Identify which cell holds the provided text, then report its [X, Y] central coordinate. 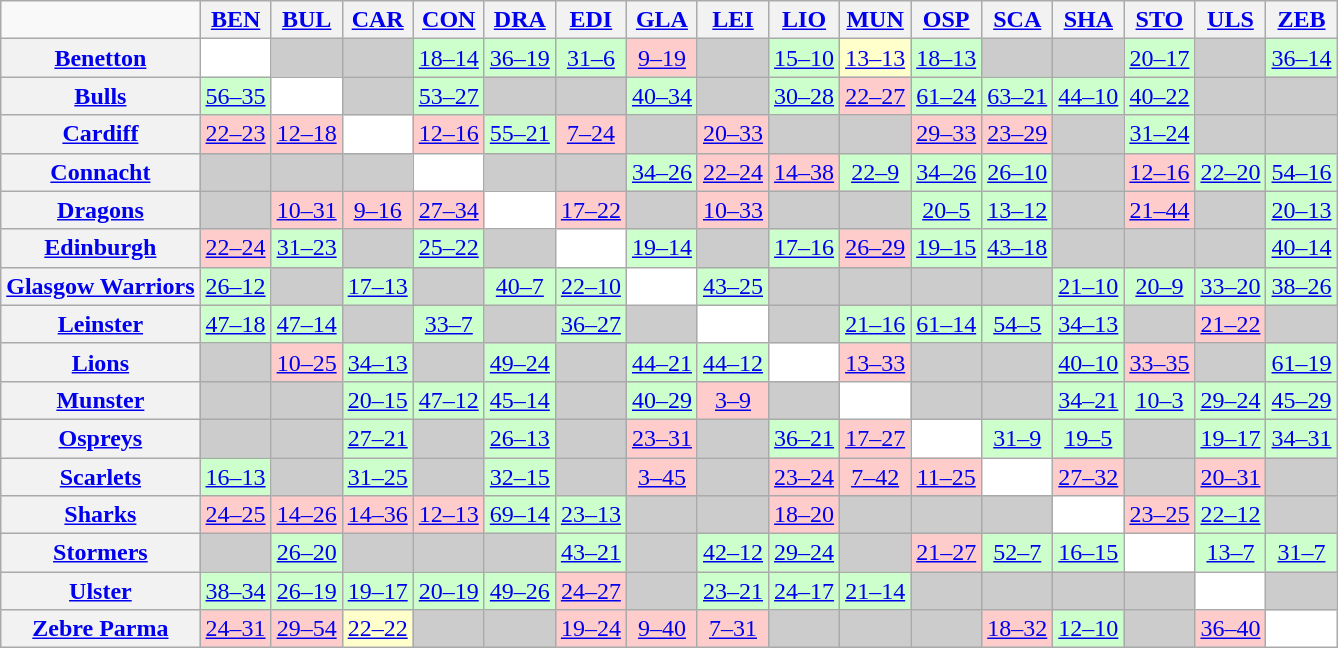
ULS [1230, 20]
21–22 [1230, 324]
47–18 [236, 324]
3–9 [732, 400]
Lions [100, 362]
29–33 [946, 134]
27–34 [448, 210]
24–25 [236, 515]
SCA [1018, 20]
10–3 [1160, 400]
42–12 [732, 553]
17–22 [590, 210]
16–13 [236, 477]
CAR [378, 20]
26–20 [306, 553]
Leinster [100, 324]
44–21 [662, 362]
18–20 [804, 515]
18–13 [946, 58]
40–29 [662, 400]
21–27 [946, 553]
44–10 [1088, 96]
36–21 [804, 438]
20–33 [732, 134]
36–40 [1230, 629]
Ospreys [100, 438]
56–35 [236, 96]
7–42 [876, 477]
36–14 [1302, 58]
61–19 [1302, 362]
17–13 [378, 286]
20–15 [378, 400]
Sharks [100, 515]
Glasgow Warriors [100, 286]
45–29 [1302, 400]
LIO [804, 20]
19–15 [946, 248]
Zebre Parma [100, 629]
43–18 [1018, 248]
22–9 [876, 172]
61–24 [946, 96]
9–40 [662, 629]
Connacht [100, 172]
36–27 [590, 324]
Dragons [100, 210]
SHA [1088, 20]
43–25 [732, 286]
Munster [100, 400]
12–18 [306, 134]
19–5 [1088, 438]
33–7 [448, 324]
23–31 [662, 438]
31–24 [1160, 134]
26–19 [306, 591]
Benetton [100, 58]
33–20 [1230, 286]
18–14 [448, 58]
17–16 [804, 248]
31–6 [590, 58]
22–23 [236, 134]
34–31 [1302, 438]
19–14 [662, 248]
13–13 [876, 58]
44–12 [732, 362]
40–10 [1088, 362]
52–7 [1018, 553]
23–24 [804, 477]
22–10 [590, 286]
63–21 [1018, 96]
31–7 [1302, 553]
Bulls [100, 96]
26–12 [236, 286]
20–19 [448, 591]
31–23 [306, 248]
36–19 [520, 58]
BUL [306, 20]
49–26 [520, 591]
OSP [946, 20]
54–16 [1302, 172]
32–15 [520, 477]
38–26 [1302, 286]
30–28 [804, 96]
ZEB [1302, 20]
47–14 [306, 324]
Edinburgh [100, 248]
40–7 [520, 286]
10–25 [306, 362]
14–26 [306, 515]
23–21 [732, 591]
Cardiff [100, 134]
31–25 [378, 477]
10–31 [306, 210]
13–12 [1018, 210]
3–45 [662, 477]
27–32 [1088, 477]
GLA [662, 20]
20–13 [1302, 210]
12–10 [1088, 629]
9–19 [662, 58]
40–34 [662, 96]
49–24 [520, 362]
18–32 [1018, 629]
38–34 [236, 591]
20–9 [1160, 286]
24–31 [236, 629]
13–33 [876, 362]
61–14 [946, 324]
25–22 [448, 248]
22–22 [378, 629]
43–21 [590, 553]
21–10 [1088, 286]
Stormers [100, 553]
20–5 [946, 210]
11–25 [946, 477]
33–35 [1160, 362]
24–27 [590, 591]
26–10 [1018, 172]
LEI [732, 20]
DRA [520, 20]
47–12 [448, 400]
21–14 [876, 591]
40–22 [1160, 96]
15–10 [804, 58]
34–21 [1088, 400]
23–25 [1160, 515]
STO [1160, 20]
22–12 [1230, 515]
31–9 [1018, 438]
53–27 [448, 96]
9–16 [378, 210]
22–27 [876, 96]
20–17 [1160, 58]
40–14 [1302, 248]
23–29 [1018, 134]
19–24 [590, 629]
21–44 [1160, 210]
55–21 [520, 134]
13–7 [1230, 553]
20–31 [1230, 477]
45–14 [520, 400]
22–20 [1230, 172]
69–14 [520, 515]
26–29 [876, 248]
Ulster [100, 591]
54–5 [1018, 324]
10–33 [732, 210]
14–36 [378, 515]
Scarlets [100, 477]
16–15 [1088, 553]
27–21 [378, 438]
EDI [590, 20]
14–38 [804, 172]
21–16 [876, 324]
MUN [876, 20]
24–17 [804, 591]
CON [448, 20]
7–31 [732, 629]
BEN [236, 20]
17–27 [876, 438]
23–13 [590, 515]
26–13 [520, 438]
7–24 [590, 134]
29–54 [306, 629]
12–13 [448, 515]
